Identify which cell holds the provided text, then report its (X, Y) central coordinate. 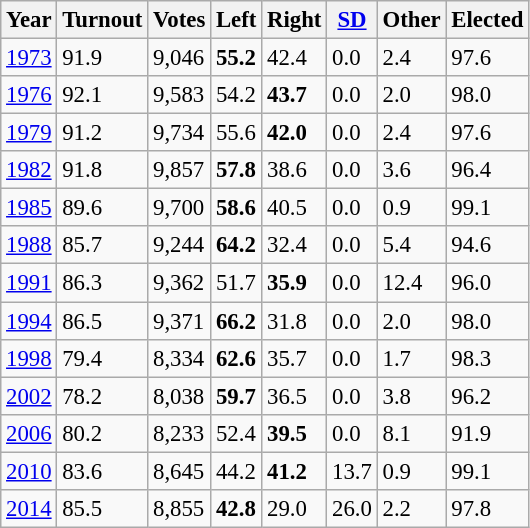
Elected (488, 20)
92.1 (102, 95)
55.2 (236, 58)
1991 (29, 283)
64.2 (236, 245)
9,734 (180, 133)
9,857 (180, 170)
52.4 (236, 433)
8,038 (180, 396)
1988 (29, 245)
8,855 (180, 509)
8.1 (412, 433)
83.6 (102, 471)
8,645 (180, 471)
2002 (29, 396)
9,046 (180, 58)
59.7 (236, 396)
Votes (180, 20)
51.7 (236, 283)
8,233 (180, 433)
2006 (29, 433)
SD (352, 20)
89.6 (102, 208)
54.2 (236, 95)
1976 (29, 95)
32.4 (294, 245)
94.6 (488, 245)
91.8 (102, 170)
86.5 (102, 321)
9,244 (180, 245)
1.7 (412, 358)
41.2 (294, 471)
62.6 (236, 358)
35.9 (294, 283)
57.8 (236, 170)
58.6 (236, 208)
1979 (29, 133)
5.4 (412, 245)
9,583 (180, 95)
42.4 (294, 58)
9,362 (180, 283)
Turnout (102, 20)
2010 (29, 471)
42.8 (236, 509)
12.4 (412, 283)
86.3 (102, 283)
8,334 (180, 358)
1985 (29, 208)
Year (29, 20)
31.8 (294, 321)
29.0 (294, 509)
13.7 (352, 471)
39.5 (294, 433)
44.2 (236, 471)
35.7 (294, 358)
79.4 (102, 358)
Other (412, 20)
91.2 (102, 133)
3.6 (412, 170)
1994 (29, 321)
3.8 (412, 396)
9,700 (180, 208)
38.6 (294, 170)
85.7 (102, 245)
26.0 (352, 509)
85.5 (102, 509)
42.0 (294, 133)
Right (294, 20)
Left (236, 20)
97.8 (488, 509)
1973 (29, 58)
1998 (29, 358)
55.6 (236, 133)
43.7 (294, 95)
98.3 (488, 358)
36.5 (294, 396)
96.0 (488, 283)
96.2 (488, 396)
40.5 (294, 208)
80.2 (102, 433)
9,371 (180, 321)
66.2 (236, 321)
2014 (29, 509)
78.2 (102, 396)
2.2 (412, 509)
96.4 (488, 170)
1982 (29, 170)
